Determine the (x, y) coordinate at the center of the cell enclosing the given text.  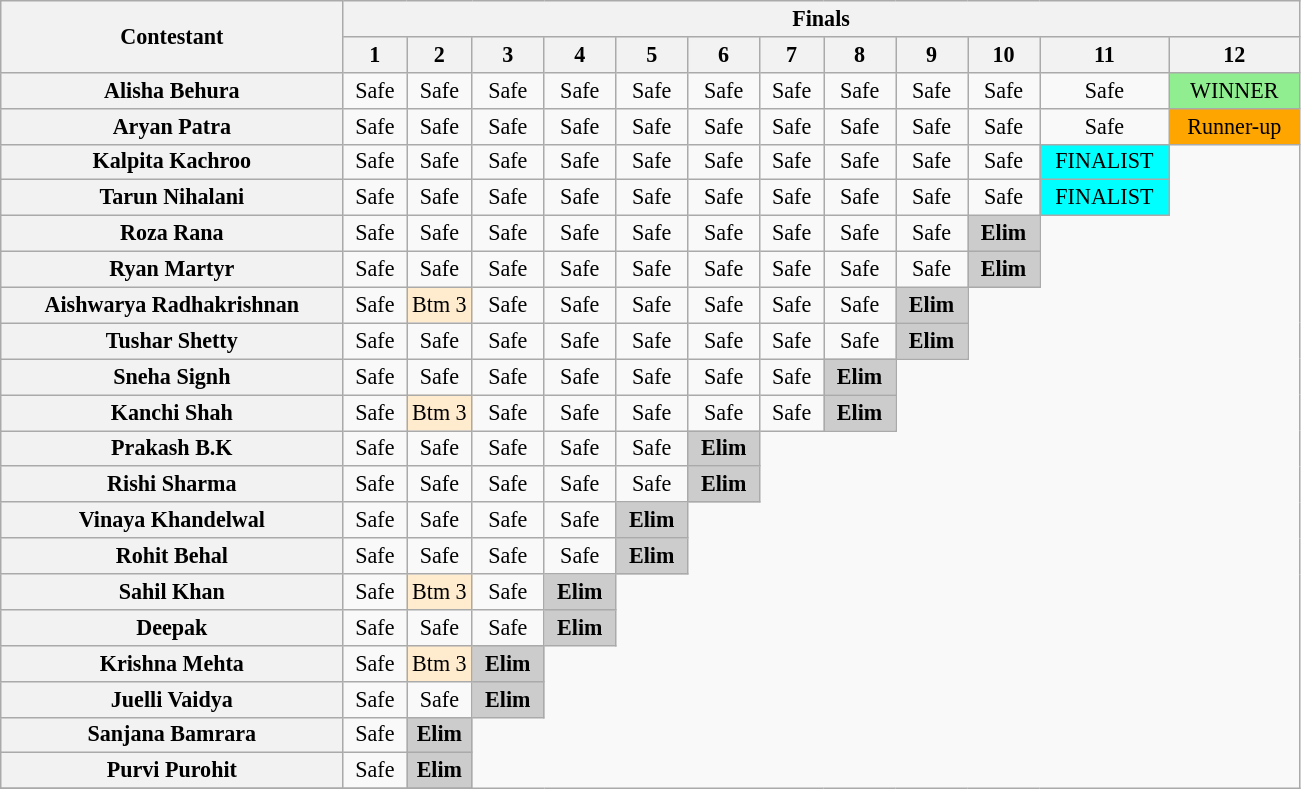
Vinaya Khandelwal (172, 520)
Sanjana Bamrara (172, 735)
Purvi Purohit (172, 771)
Tarun Nihalani (172, 198)
WINNER (1234, 90)
Rohit Behal (172, 556)
11 (1105, 54)
Prakash B.K (172, 448)
Runner-up (1234, 126)
Deepak (172, 627)
Sahil Khan (172, 591)
Aryan Patra (172, 126)
12 (1234, 54)
Kalpita Kachroo (172, 162)
Alisha Behura (172, 90)
Aishwarya Radhakrishnan (172, 305)
9 (932, 54)
7 (792, 54)
Roza Rana (172, 233)
Rishi Sharma (172, 484)
5 (652, 54)
Kanchi Shah (172, 412)
8 (860, 54)
1 (375, 54)
Krishna Mehta (172, 663)
4 (580, 54)
Tushar Shetty (172, 341)
Juelli Vaidya (172, 699)
10 (1004, 54)
Sneha Signh (172, 377)
3 (508, 54)
Finals (821, 18)
Ryan Martyr (172, 269)
2 (440, 54)
Contestant (172, 36)
6 (724, 54)
